Locate the cell with the specified text and output its [x, y] center coordinate. 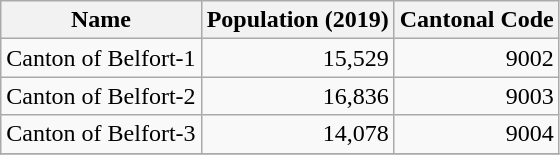
15,529 [298, 58]
Name [101, 20]
9002 [476, 58]
Canton of Belfort-2 [101, 96]
Cantonal Code [476, 20]
Canton of Belfort-3 [101, 134]
16,836 [298, 96]
Population (2019) [298, 20]
Canton of Belfort-1 [101, 58]
9003 [476, 96]
9004 [476, 134]
14,078 [298, 134]
